Pinpoint the cell where the given text exists, returning its (X, Y) midpoint coordinate. 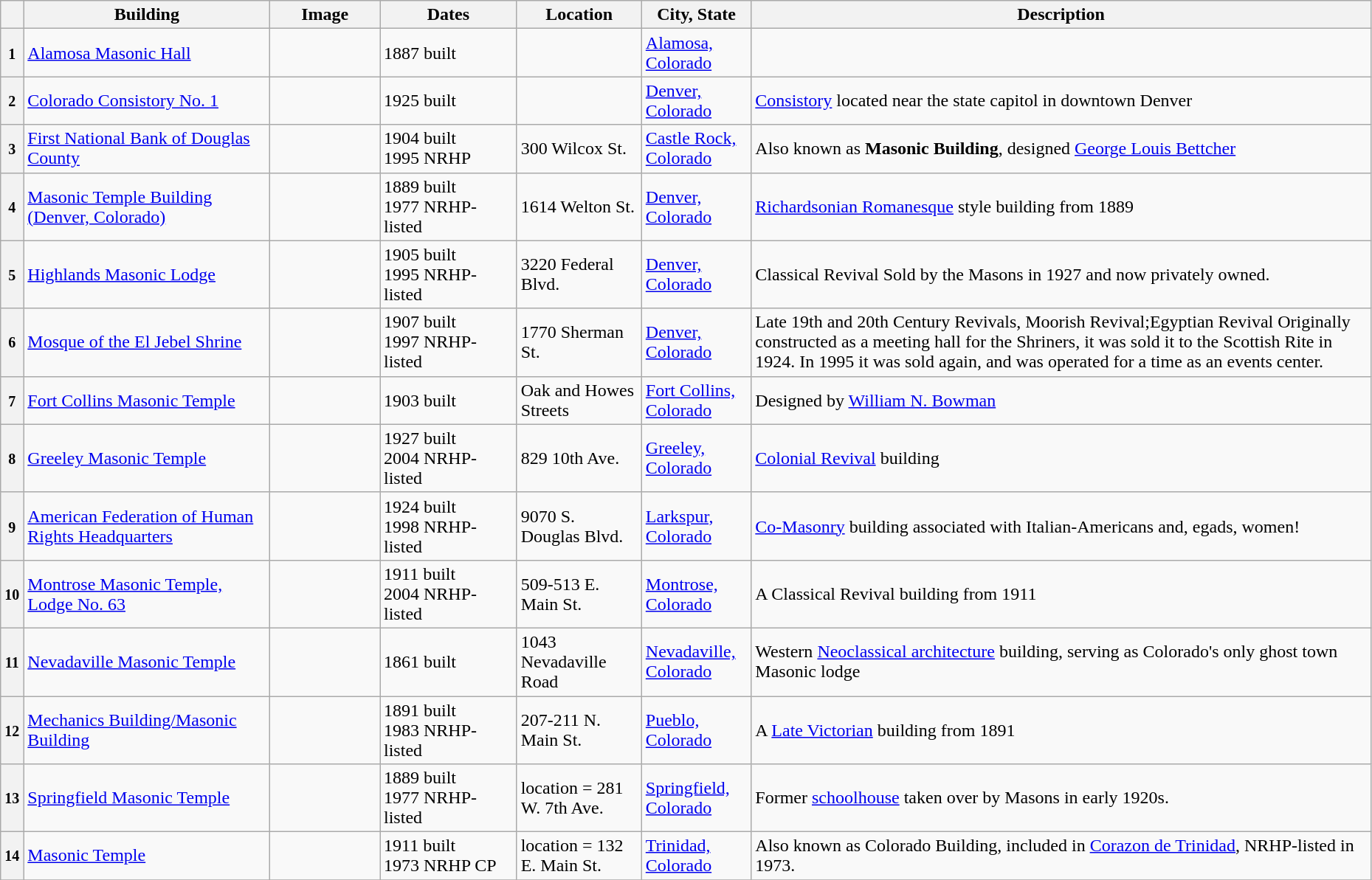
2 (12, 100)
13 (12, 798)
1924 built1998 NRHP-listed (448, 526)
Masonic Temple Building (Denver, Colorado) (147, 207)
City, State (697, 15)
Alamosa Masonic Hall (147, 53)
3 (12, 149)
Designed by William N. Bowman (1061, 400)
Richardsonian Romanesque style building from 1889 (1061, 207)
Building (147, 15)
1904 built1995 NRHP (448, 149)
1925 built (448, 100)
Description (1061, 15)
Montrose Masonic Temple, Lodge No. 63 (147, 594)
11 (12, 662)
First National Bank of Douglas County (147, 149)
12 (12, 730)
1907 built1997 NRHP-listed (448, 342)
1911 built2004 NRHP-listed (448, 594)
Castle Rock, Colorado (697, 149)
1905 built1995 NRHP-listed (448, 274)
Mosque of the El Jebel Shrine (147, 342)
location = 281 W. 7th Ave. (579, 798)
509-513 E. Main St. (579, 594)
Also known as Colorado Building, included in Corazon de Trinidad, NRHP-listed in 1973. (1061, 856)
American Federation of Human Rights Headquarters (147, 526)
300 Wilcox St. (579, 149)
Colorado Consistory No. 1 (147, 100)
3220 Federal Blvd. (579, 274)
4 (12, 207)
Colonial Revival building (1061, 458)
Nevadaville, Colorado (697, 662)
1887 built (448, 53)
1043 Nevadaville Road (579, 662)
7 (12, 400)
5 (12, 274)
Montrose, Colorado (697, 594)
Alamosa, Colorado (697, 53)
Greeley Masonic Temple (147, 458)
829 10th Ave. (579, 458)
Dates (448, 15)
A Late Victorian building from 1891 (1061, 730)
Springfield Masonic Temple (147, 798)
14 (12, 856)
Fort Collins, Colorado (697, 400)
8 (12, 458)
A Classical Revival building from 1911 (1061, 594)
Highlands Masonic Lodge (147, 274)
1861 built (448, 662)
Springfield, Colorado (697, 798)
Co-Masonry building associated with Italian-Americans and, egads, women! (1061, 526)
Fort Collins Masonic Temple (147, 400)
9070 S. Douglas Blvd. (579, 526)
Also known as Masonic Building, designed George Louis Bettcher (1061, 149)
1770 Sherman St. (579, 342)
1614 Welton St. (579, 207)
1 (12, 53)
Western Neoclassical architecture building, serving as Colorado's only ghost town Masonic lodge (1061, 662)
6 (12, 342)
Consistory located near the state capitol in downtown Denver (1061, 100)
Former schoolhouse taken over by Masons in early 1920s. (1061, 798)
207-211 N. Main St. (579, 730)
1903 built (448, 400)
9 (12, 526)
location = 132 E. Main St. (579, 856)
Trinidad, Colorado (697, 856)
Greeley, Colorado (697, 458)
1911 built1973 NRHP CP (448, 856)
1927 built2004 NRHP-listed (448, 458)
10 (12, 594)
Mechanics Building/Masonic Building (147, 730)
Classical Revival Sold by the Masons in 1927 and now privately owned. (1061, 274)
Pueblo, Colorado (697, 730)
Image (325, 15)
Masonic Temple (147, 856)
Larkspur, Colorado (697, 526)
Nevadaville Masonic Temple (147, 662)
1891 built1983 NRHP-listed (448, 730)
Location (579, 15)
Oak and Howes Streets (579, 400)
